Output the (x, y) coordinate of the center of the cell containing the given text.  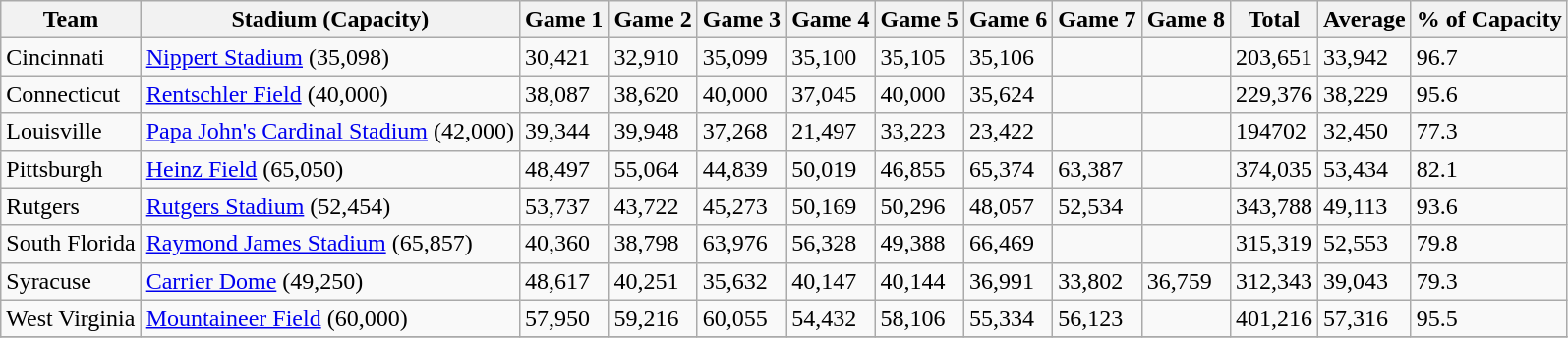
33,942 (1365, 57)
38,229 (1365, 94)
Game 4 (831, 20)
49,113 (1365, 206)
58,106 (919, 318)
40,251 (653, 281)
Pittsburgh (71, 169)
50,169 (831, 206)
82.1 (1488, 169)
Game 3 (741, 20)
38,620 (653, 94)
312,343 (1274, 281)
49,388 (919, 244)
77.3 (1488, 132)
56,328 (831, 244)
Game 6 (1008, 20)
Rutgers Stadium (52,454) (330, 206)
63,387 (1097, 169)
Raymond James Stadium (65,857) (330, 244)
Heinz Field (65,050) (330, 169)
374,035 (1274, 169)
35,632 (741, 281)
Game 7 (1097, 20)
59,216 (653, 318)
35,624 (1008, 94)
Average (1365, 20)
54,432 (831, 318)
32,910 (653, 57)
Rentschler Field (40,000) (330, 94)
55,334 (1008, 318)
52,553 (1365, 244)
194702 (1274, 132)
55,064 (653, 169)
21,497 (831, 132)
36,991 (1008, 281)
30,421 (564, 57)
44,839 (741, 169)
Nippert Stadium (35,098) (330, 57)
39,043 (1365, 281)
39,344 (564, 132)
96.7 (1488, 57)
36,759 (1186, 281)
65,374 (1008, 169)
33,802 (1097, 281)
57,950 (564, 318)
32,450 (1365, 132)
23,422 (1008, 132)
38,087 (564, 94)
229,376 (1274, 94)
37,268 (741, 132)
Stadium (Capacity) (330, 20)
37,045 (831, 94)
50,296 (919, 206)
38,798 (653, 244)
63,976 (741, 244)
46,855 (919, 169)
57,316 (1365, 318)
48,057 (1008, 206)
79.3 (1488, 281)
South Florida (71, 244)
35,105 (919, 57)
Carrier Dome (49,250) (330, 281)
401,216 (1274, 318)
93.6 (1488, 206)
40,360 (564, 244)
48,617 (564, 281)
Game 2 (653, 20)
Connecticut (71, 94)
53,737 (564, 206)
50,019 (831, 169)
Syracuse (71, 281)
Mountaineer Field (60,000) (330, 318)
203,651 (1274, 57)
43,722 (653, 206)
35,100 (831, 57)
95.6 (1488, 94)
56,123 (1097, 318)
Game 5 (919, 20)
45,273 (741, 206)
35,106 (1008, 57)
Total (1274, 20)
Louisville (71, 132)
40,144 (919, 281)
Game 8 (1186, 20)
40,147 (831, 281)
39,948 (653, 132)
Rutgers (71, 206)
Cincinnati (71, 57)
Team (71, 20)
79.8 (1488, 244)
315,319 (1274, 244)
% of Capacity (1488, 20)
343,788 (1274, 206)
52,534 (1097, 206)
60,055 (741, 318)
53,434 (1365, 169)
66,469 (1008, 244)
Game 1 (564, 20)
48,497 (564, 169)
33,223 (919, 132)
95.5 (1488, 318)
West Virginia (71, 318)
35,099 (741, 57)
Papa John's Cardinal Stadium (42,000) (330, 132)
